Pinpoint the cell where the given text exists, returning its (x, y) midpoint coordinate. 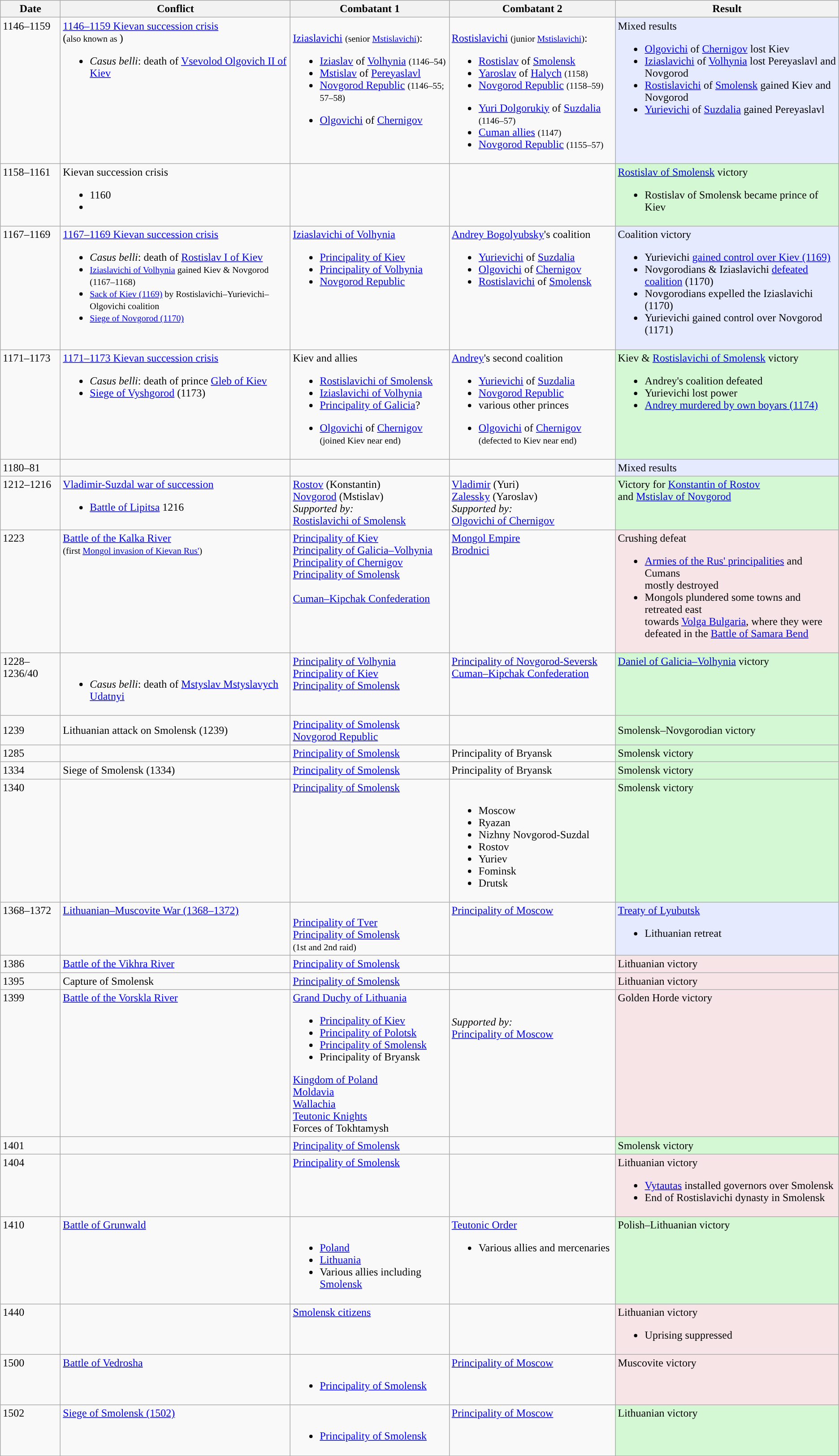
Victory for Konstantin of Rostovand Mstislav of Novgorod (727, 503)
Iziaslavichi of Volhynia Principality of Kiev Principality of Volhynia Novgorod Republic (370, 288)
1334 (30, 770)
Date (30, 9)
1285 (30, 753)
Daniel of Galicia–Volhynia victory (727, 684)
1228–1236/40 (30, 684)
Combatant 2 (532, 9)
Lithuanian attack on Smolensk (1239) (176, 730)
1171–1173 Kievan succession crisisCasus belli: death of prince Gleb of KievSiege of Vyshgorod (1173) (176, 404)
1158–1161 (30, 195)
Poland LithuaniaVarious allies including Smolensk (370, 1260)
Mongol EmpireBrodnici (532, 591)
Smolensk citizens (370, 1329)
Mixed results (727, 468)
Golden Horde victory (727, 1064)
Teutonic OrderVarious allies and mercenaries (532, 1260)
Iziaslavichi (senior Mstislavichi): Iziaslav of Volhynia (1146–54) Mstislav of Pereyaslavl Novgorod Republic (1146–55; 57–58) Olgovichi of Chernigov (370, 90)
Supported by: Principality of Moscow (532, 1064)
Battle of the Vorskla River (176, 1064)
1340 (30, 840)
Casus belli: death of Mstyslav Mstyslavych Udatnyi (176, 684)
1401 (30, 1146)
Muscovite victory (727, 1380)
1395 (30, 981)
Kievan succession crisis 1160 (176, 195)
Polish–Lithuanian victory (727, 1260)
1404 (30, 1185)
Principality of Tver Principality of Smolensk(1st and 2nd raid) (370, 929)
1500 (30, 1380)
MoscowRyazanNizhny Novgorod-SuzdalRostovYurievFominskDrutsk (532, 840)
Lithuanian victoryVytautas installed governors over SmolenskEnd of Rostislavichi dynasty in Smolensk (727, 1185)
Lithuanian victoryUprising suppressed (727, 1329)
Battle of the Kalka River(first Mongol invasion of Kievan Rus') (176, 591)
1399 (30, 1064)
Result (727, 9)
Combatant 1 (370, 9)
1239 (30, 730)
Conflict (176, 9)
1212–1216 (30, 503)
Battle of the Vikhra River (176, 964)
1223 (30, 591)
Capture of Smolensk (176, 981)
Principality of Smolensk Novgorod Republic (370, 730)
Battle of Vedrosha (176, 1380)
1502 (30, 1430)
1167–1169 (30, 288)
1368–1372 (30, 929)
Principality of Volhynia Principality of Kiev Principality of Smolensk (370, 684)
Smolensk–Novgorodian victory (727, 730)
Vladimir (Yuri) Zalessky (Yaroslav)Supported by:Olgovichi of Chernigov (532, 503)
Siege of Smolensk (1502) (176, 1430)
1440 (30, 1329)
Principality of Novgorod-Seversk Cuman–Kipchak Confederation (532, 684)
Kiev and allies Rostislavichi of Smolensk Iziaslavichi of Volhynia Principality of Galicia? Olgovichi of Chernigov(joined Kiev near end) (370, 404)
Siege of Smolensk (1334) (176, 770)
Rostislav of Smolensk victoryRostislav of Smolensk became prince of Kiev (727, 195)
1386 (30, 964)
Andrey Bogolyubsky's coalition Yurievichi of Suzdalia Olgovichi of Chernigov Rostislavichi of Smolensk (532, 288)
1410 (30, 1260)
1146–1159 Kievan succession crisis(also known as )Casus belli: death of Vsevolod Olgovich II of Kiev (176, 90)
1171–1173 (30, 404)
Treaty of LyubutskLithuanian retreat (727, 929)
Kiev & Rostislavichi of Smolensk victoryAndrey's coalition defeatedYurievichi lost powerAndrey murdered by own boyars (1174) (727, 404)
1180–81 (30, 468)
Principality of Kiev Principality of Galicia–Volhynia Principality of Chernigov Principality of Smolensk Cuman–Kipchak Confederation (370, 591)
Battle of Grunwald (176, 1260)
Lithuanian–Muscovite War (1368–1372) (176, 929)
Vladimir-Suzdal war of successionBattle of Lipitsa 1216 (176, 503)
Rostov (Konstantin) Novgorod (Mstislav)Supported by: Rostislavichi of Smolensk (370, 503)
Andrey's second coalition Yurievichi of Suzdalia Novgorod Republicvarious other princes Olgovichi of Chernigov(defected to Kiev near end) (532, 404)
1146–1159 (30, 90)
